Search for the cell housing the specified text and yield its (x, y) center coordinate. 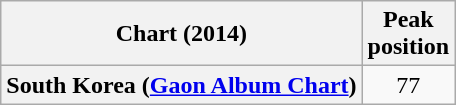
Peakposition (408, 34)
South Korea (Gaon Album Chart) (182, 85)
Chart (2014) (182, 34)
77 (408, 85)
